Return the (X, Y) coordinate for the center point of the cell that contains the specified text.  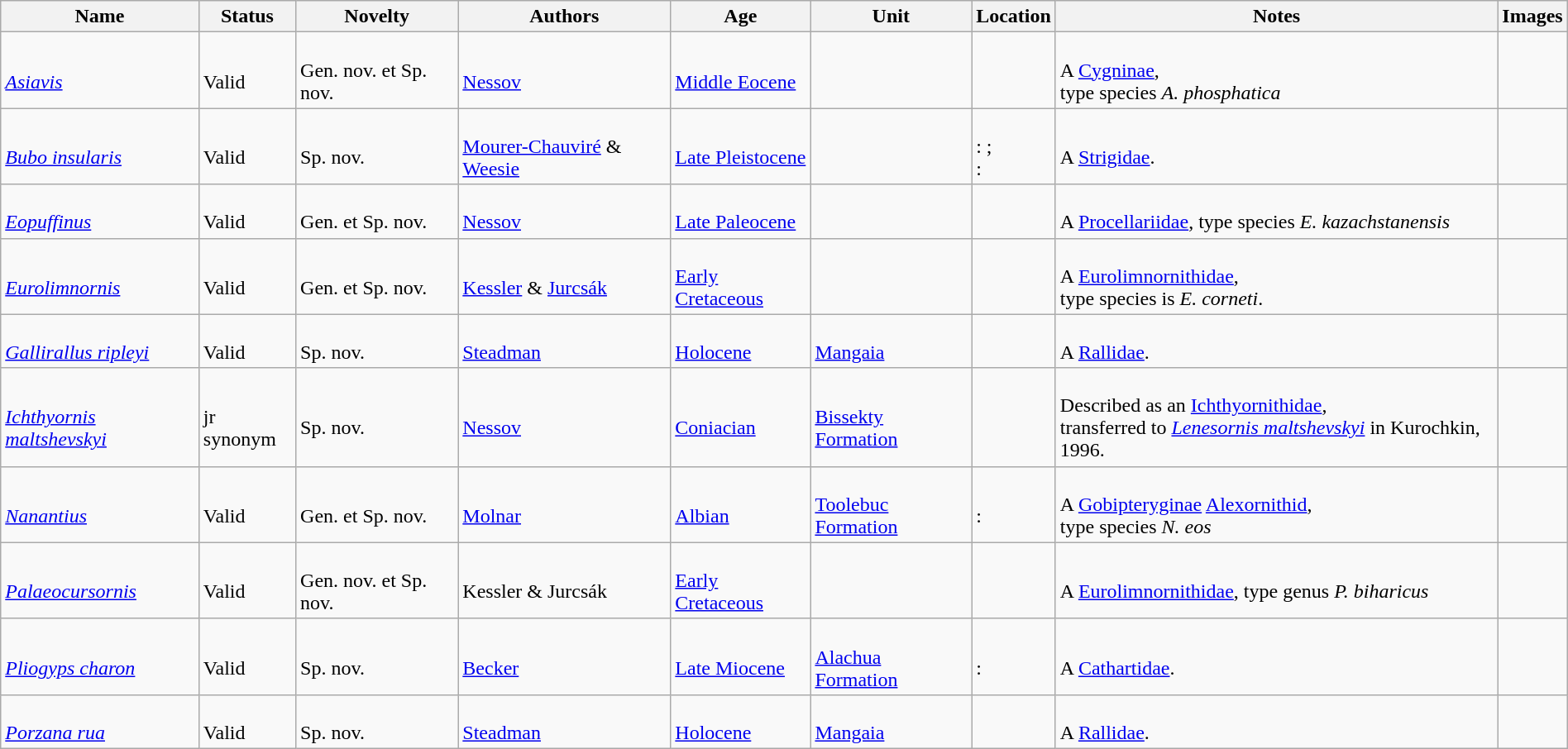
Ichthyornis maltshevskyi (100, 417)
A Strigidae. (1276, 146)
Gallirallus ripleyi (100, 341)
Molnar (564, 504)
Coniacian (741, 417)
A Eurolimnornithidae, type species is E. corneti. (1276, 276)
Eurolimnornis (100, 276)
Eopuffinus (100, 212)
Status (246, 17)
: ; : (1014, 146)
Alachua Formation (892, 656)
Bubo insularis (100, 146)
Toolebuc Formation (892, 504)
Late Miocene (741, 656)
Late Pleistocene (741, 146)
Authors (564, 17)
Described as an Ichthyornithidae, transferred to Lenesornis maltshevskyi in Kurochkin, 1996. (1276, 417)
Mourer-Chauviré & Weesie (564, 146)
Porzana rua (100, 721)
Location (1014, 17)
Pliogyps charon (100, 656)
Nanantius (100, 504)
A Cathartidae. (1276, 656)
Name (100, 17)
A Eurolimnornithidae, type genus P. biharicus (1276, 580)
Middle Eocene (741, 70)
Becker (564, 656)
jr synonym (246, 417)
Unit (892, 17)
A Gobipteryginae Alexornithid, type species N. eos (1276, 504)
A Cygninae, type species A. phosphatica (1276, 70)
Age (741, 17)
Palaeocursornis (100, 580)
A Procellariidae, type species E. kazachstanensis (1276, 212)
Bissekty Formation (892, 417)
Late Paleocene (741, 212)
Images (1532, 17)
Notes (1276, 17)
Albian (741, 504)
Novelty (377, 17)
Asiavis (100, 70)
